Pinpoint the cell where the given text exists, returning its [x, y] midpoint coordinate. 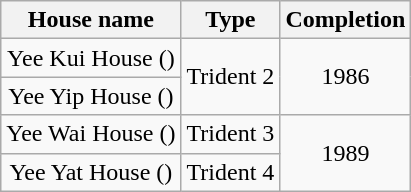
Trident 4 [230, 172]
Trident 3 [230, 134]
Type [230, 20]
Yee Yat House () [91, 172]
House name [91, 20]
Yee Wai House () [91, 134]
1989 [346, 153]
1986 [346, 77]
Completion [346, 20]
Yee Kui House () [91, 58]
Trident 2 [230, 77]
Yee Yip House () [91, 96]
